Return [X, Y] of the center of cell containing provided text 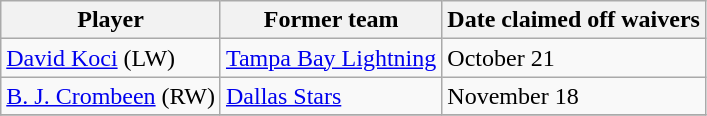
Tampa Bay Lightning [330, 58]
Former team [330, 20]
Player [111, 20]
Dallas Stars [330, 96]
B. J. Crombeen (RW) [111, 96]
October 21 [574, 58]
David Koci (LW) [111, 58]
Date claimed off waivers [574, 20]
November 18 [574, 96]
